For the text-containing cell, return its midpoint in [x, y] coordinate format. 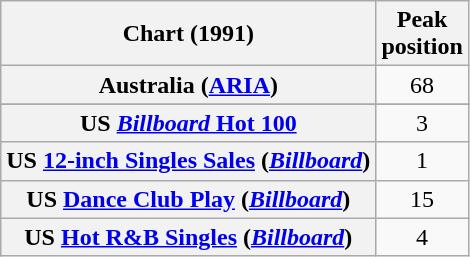
68 [422, 85]
Chart (1991) [188, 34]
3 [422, 123]
US Billboard Hot 100 [188, 123]
15 [422, 199]
US Hot R&B Singles (Billboard) [188, 237]
4 [422, 237]
US Dance Club Play (Billboard) [188, 199]
Peakposition [422, 34]
Australia (ARIA) [188, 85]
1 [422, 161]
US 12-inch Singles Sales (Billboard) [188, 161]
